Capture the cell that displays the provided text and extract its [X, Y] central coordinate. 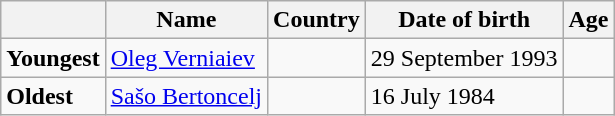
Youngest [53, 58]
29 September 1993 [464, 58]
Name [186, 20]
Age [588, 20]
Country [317, 20]
Sašo Bertoncelj [186, 96]
16 July 1984 [464, 96]
Oleg Verniaiev [186, 58]
Date of birth [464, 20]
Oldest [53, 96]
